Find where the given text appears and provide that cell's center as [X, Y] coordinate. 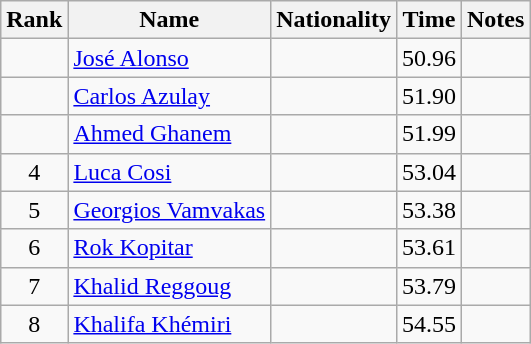
Georgios Vamvakas [170, 210]
50.96 [428, 58]
Rank [34, 20]
53.79 [428, 286]
Name [170, 20]
Ahmed Ghanem [170, 134]
7 [34, 286]
Khalid Reggoug [170, 286]
5 [34, 210]
Khalifa Khémiri [170, 324]
Rok Kopitar [170, 248]
Nationality [334, 20]
Time [428, 20]
4 [34, 172]
Notes [495, 20]
José Alonso [170, 58]
53.61 [428, 248]
53.38 [428, 210]
51.99 [428, 134]
53.04 [428, 172]
Carlos Azulay [170, 96]
51.90 [428, 96]
6 [34, 248]
8 [34, 324]
Luca Cosi [170, 172]
54.55 [428, 324]
